Return [X, Y] of the center of cell containing provided text 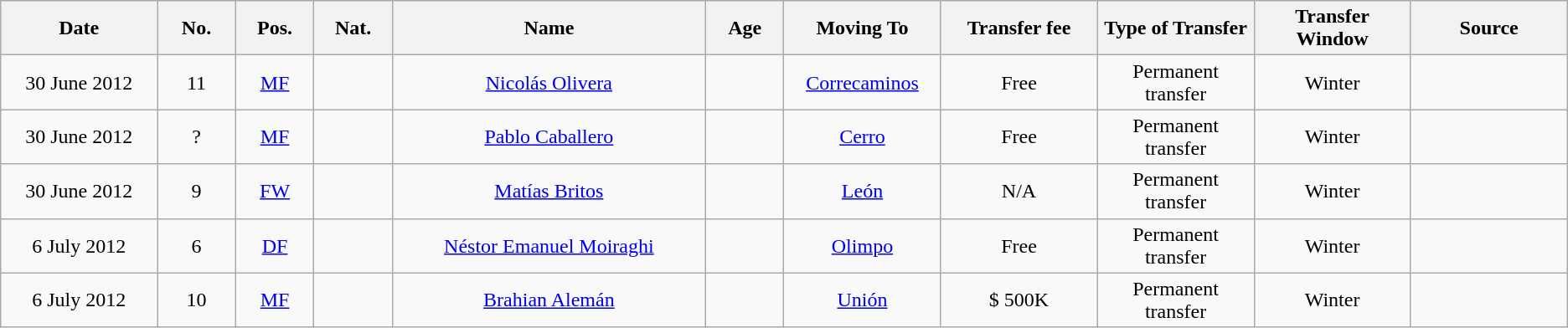
No. [197, 28]
DF [275, 246]
Correcaminos [863, 82]
9 [197, 191]
León [863, 191]
Age [745, 28]
Brahian Alemán [549, 300]
FW [275, 191]
Transfer Window [1332, 28]
Olimpo [863, 246]
Type of Transfer [1176, 28]
Name [549, 28]
Cerro [863, 137]
N/A [1019, 191]
Nicolás Olivera [549, 82]
Date [79, 28]
10 [197, 300]
Source [1489, 28]
6 [197, 246]
Pablo Caballero [549, 137]
11 [197, 82]
Pos. [275, 28]
Unión [863, 300]
? [197, 137]
$ 500K [1019, 300]
Néstor Emanuel Moiraghi [549, 246]
Moving To [863, 28]
Transfer fee [1019, 28]
Nat. [353, 28]
Matías Britos [549, 191]
